For the text-containing cell, return its midpoint in [x, y] coordinate format. 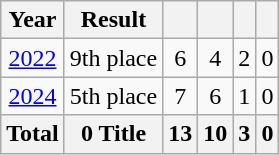
10 [216, 134]
1 [244, 96]
4 [216, 58]
5th place [113, 96]
3 [244, 134]
9th place [113, 58]
2022 [33, 58]
2024 [33, 96]
Year [33, 20]
7 [180, 96]
0 Title [113, 134]
2 [244, 58]
Total [33, 134]
Result [113, 20]
13 [180, 134]
